From the cell containing the given text, extract its center point as [X, Y] coordinate. 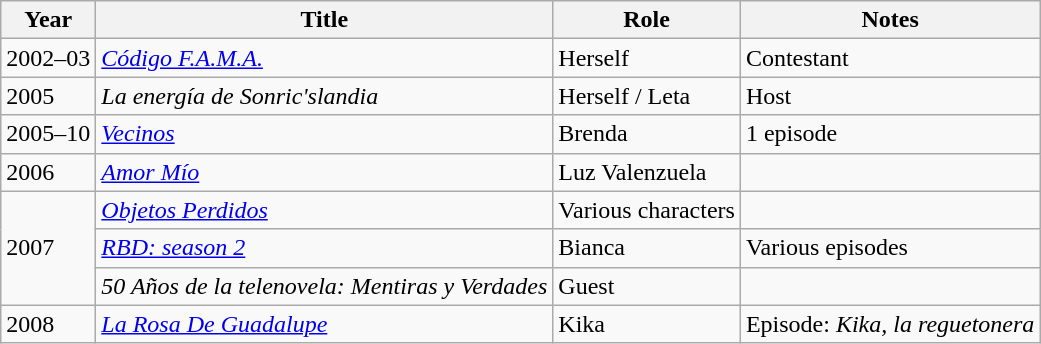
La Rosa De Guadalupe [324, 324]
50 Años de la telenovela: Mentiras y Verdades [324, 286]
Title [324, 20]
Notes [890, 20]
Episode: Kika, la reguetonera [890, 324]
RBD: season 2 [324, 248]
Bianca [647, 248]
Amor Mío [324, 172]
2008 [48, 324]
2006 [48, 172]
Objetos Perdidos [324, 210]
Kika [647, 324]
2007 [48, 248]
Contestant [890, 58]
Role [647, 20]
Guest [647, 286]
Herself [647, 58]
La energía de Sonric'slandia [324, 96]
Luz Valenzuela [647, 172]
Herself / Leta [647, 96]
2002–03 [48, 58]
Various characters [647, 210]
Year [48, 20]
Host [890, 96]
2005–10 [48, 134]
Brenda [647, 134]
1 episode [890, 134]
Vecinos [324, 134]
2005 [48, 96]
Various episodes [890, 248]
Código F.A.M.A. [324, 58]
